Pinpoint the cell where the given text exists, returning its (X, Y) midpoint coordinate. 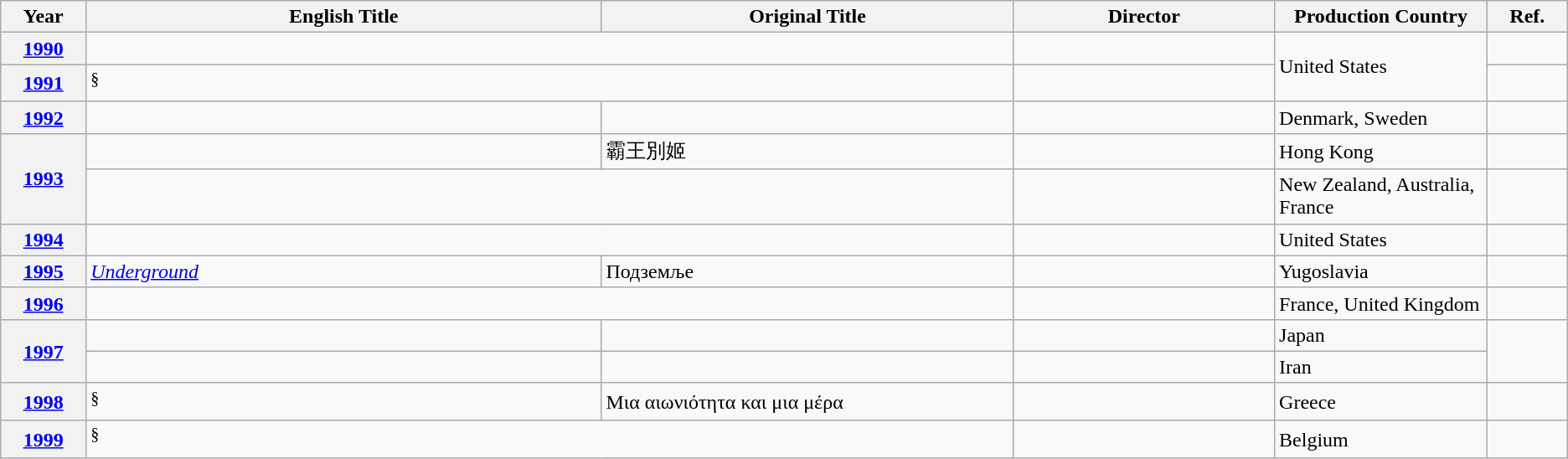
Year (44, 17)
1993 (44, 178)
Μια αιωνιότητα και μια μέρα (807, 402)
1991 (44, 84)
Yugoslavia (1381, 271)
1999 (44, 439)
1994 (44, 240)
1990 (44, 49)
France, United Kingdom (1381, 303)
1992 (44, 117)
Belgium (1381, 439)
Подземље (807, 271)
Original Title (807, 17)
Denmark, Sweden (1381, 117)
Ref. (1527, 17)
Greece (1381, 402)
Hong Kong (1381, 151)
1995 (44, 271)
霸王別姬 (807, 151)
1996 (44, 303)
1997 (44, 351)
1998 (44, 402)
Underground (343, 271)
Director (1144, 17)
Japan (1381, 335)
Production Country (1381, 17)
New Zealand, Australia, France (1381, 196)
English Title (343, 17)
Iran (1381, 367)
